Determine the [x, y] coordinate at the center of the cell enclosing the given text.  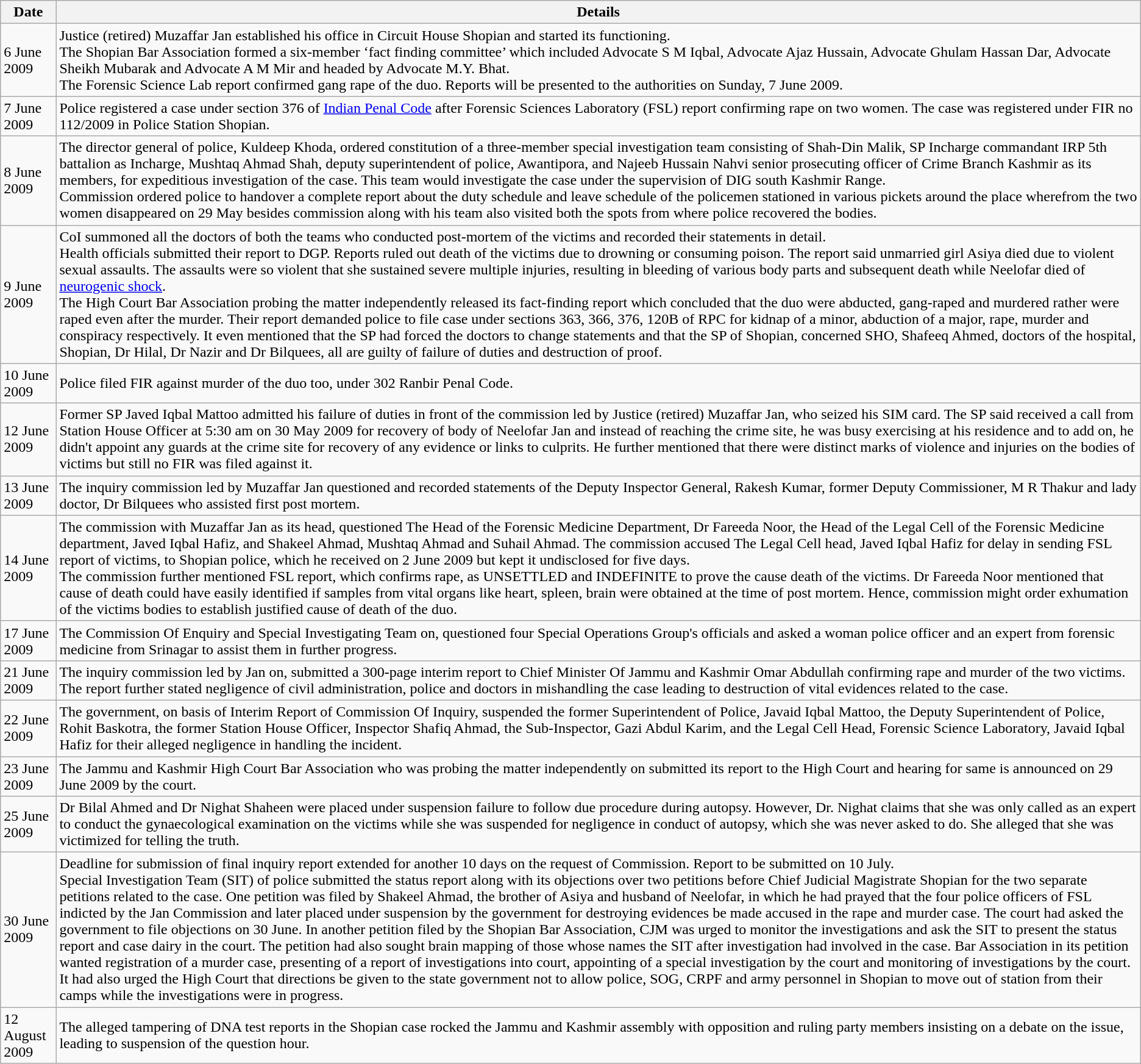
17 June 2009 [28, 640]
Date [28, 12]
13 June 2009 [28, 495]
21 June 2009 [28, 680]
23 June 2009 [28, 776]
9 June 2009 [28, 294]
30 June 2009 [28, 930]
14 June 2009 [28, 568]
Police filed FIR against murder of the duo too, under 302 Ranbir Penal Code. [599, 383]
6 June 2009 [28, 60]
25 June 2009 [28, 824]
7 June 2009 [28, 116]
Details [599, 12]
12 August 2009 [28, 1035]
12 June 2009 [28, 439]
10 June 2009 [28, 383]
8 June 2009 [28, 180]
22 June 2009 [28, 728]
